Capture the cell that displays the provided text and extract its [x, y] central coordinate. 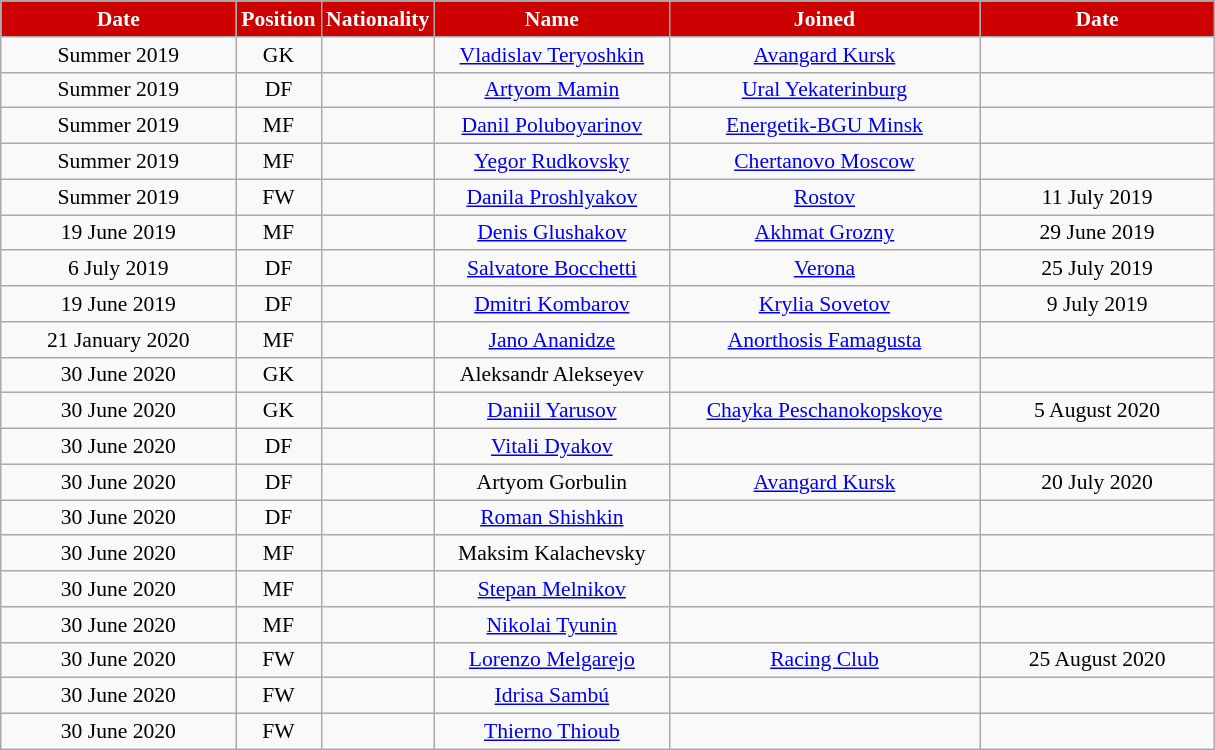
5 August 2020 [1098, 411]
Danila Proshlyakov [552, 197]
Jano Ananidze [552, 340]
Stepan Melnikov [552, 589]
Anorthosis Famagusta [824, 340]
Thierno Thioub [552, 732]
Position [278, 19]
21 January 2020 [118, 340]
Artyom Mamin [552, 90]
20 July 2020 [1098, 482]
11 July 2019 [1098, 197]
6 July 2019 [118, 269]
Artyom Gorbulin [552, 482]
9 July 2019 [1098, 304]
25 July 2019 [1098, 269]
Danil Poluboyarinov [552, 126]
Maksim Kalachevsky [552, 554]
Vladislav Teryoshkin [552, 55]
Name [552, 19]
Ural Yekaterinburg [824, 90]
Chertanovo Moscow [824, 162]
Joined [824, 19]
Energetik-BGU Minsk [824, 126]
Idrisa Sambú [552, 696]
Aleksandr Alekseyev [552, 375]
Denis Glushakov [552, 233]
Dmitri Kombarov [552, 304]
Lorenzo Melgarejo [552, 660]
Akhmat Grozny [824, 233]
Daniil Yarusov [552, 411]
Nationality [378, 19]
Vitali Dyakov [552, 447]
Roman Shishkin [552, 518]
Krylia Sovetov [824, 304]
Rostov [824, 197]
Chayka Peschanokopskoye [824, 411]
Yegor Rudkovsky [552, 162]
Salvatore Bocchetti [552, 269]
29 June 2019 [1098, 233]
Verona [824, 269]
Racing Club [824, 660]
25 August 2020 [1098, 660]
Nikolai Tyunin [552, 625]
